Capture the cell that displays the provided text and extract its (X, Y) central coordinate. 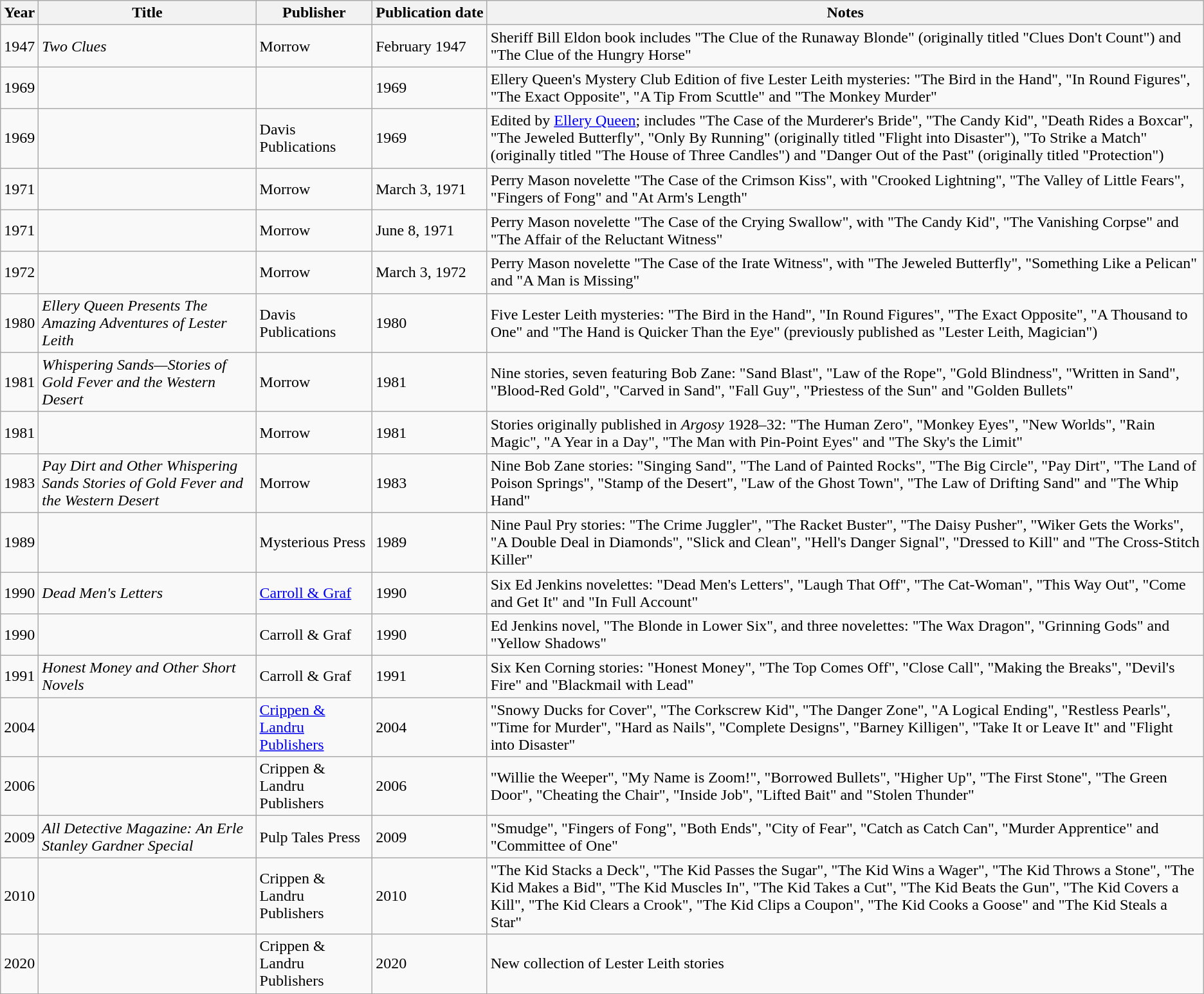
Perry Mason novelette "The Case of the Crimson Kiss", with "Crooked Lightning", "The Valley of Little Fears", "Fingers of Fong" and "At Arm's Length" (845, 189)
Pulp Tales Press (314, 837)
Mysterious Press (314, 542)
Honest Money and Other Short Novels (147, 676)
Whispering Sands—Stories of Gold Fever and the Western Desert (147, 382)
Year (19, 13)
February 1947 (430, 46)
Perry Mason novelette "The Case of the Irate Witness", with "The Jeweled Butterfly", "Something Like a Pelican" and "A Man is Missing" (845, 273)
1947 (19, 46)
Sheriff Bill Eldon book includes "The Clue of the Runaway Blonde" (originally titled "Clues Don't Count") and "The Clue of the Hungry Horse" (845, 46)
Ellery Queen Presents The Amazing Adventures of Lester Leith (147, 323)
All Detective Magazine: An Erle Stanley Gardner Special (147, 837)
Dead Men's Letters (147, 593)
Notes (845, 13)
Publisher (314, 13)
March 3, 1972 (430, 273)
Six Ed Jenkins novelettes: "Dead Men's Letters", "Laugh That Off", "The Cat-Woman", "This Way Out", "Come and Get It" and "In Full Account" (845, 593)
Six Ken Corning stories: "Honest Money", "The Top Comes Off", "Close Call", "Making the Breaks", "Devil's Fire" and "Blackmail with Lead" (845, 676)
1972 (19, 273)
Perry Mason novelette "The Case of the Crying Swallow", with "The Candy Kid", "The Vanishing Corpse" and "The Affair of the Reluctant Witness" (845, 230)
Publication date (430, 13)
Two Clues (147, 46)
March 3, 1971 (430, 189)
Pay Dirt and Other Whispering Sands Stories of Gold Fever and the Western Desert (147, 483)
"Smudge", "Fingers of Fong", "Both Ends", "City of Fear", "Catch as Catch Can", "Murder Apprentice" and "Committee of One" (845, 837)
Ed Jenkins novel, "The Blonde in Lower Six", and three novelettes: "The Wax Dragon", "Grinning Gods" and "Yellow Shadows" (845, 635)
Title (147, 13)
June 8, 1971 (430, 230)
New collection of Lester Leith stories (845, 964)
